Detect which cell encompasses the target text, then output its (X, Y) center coordinate. 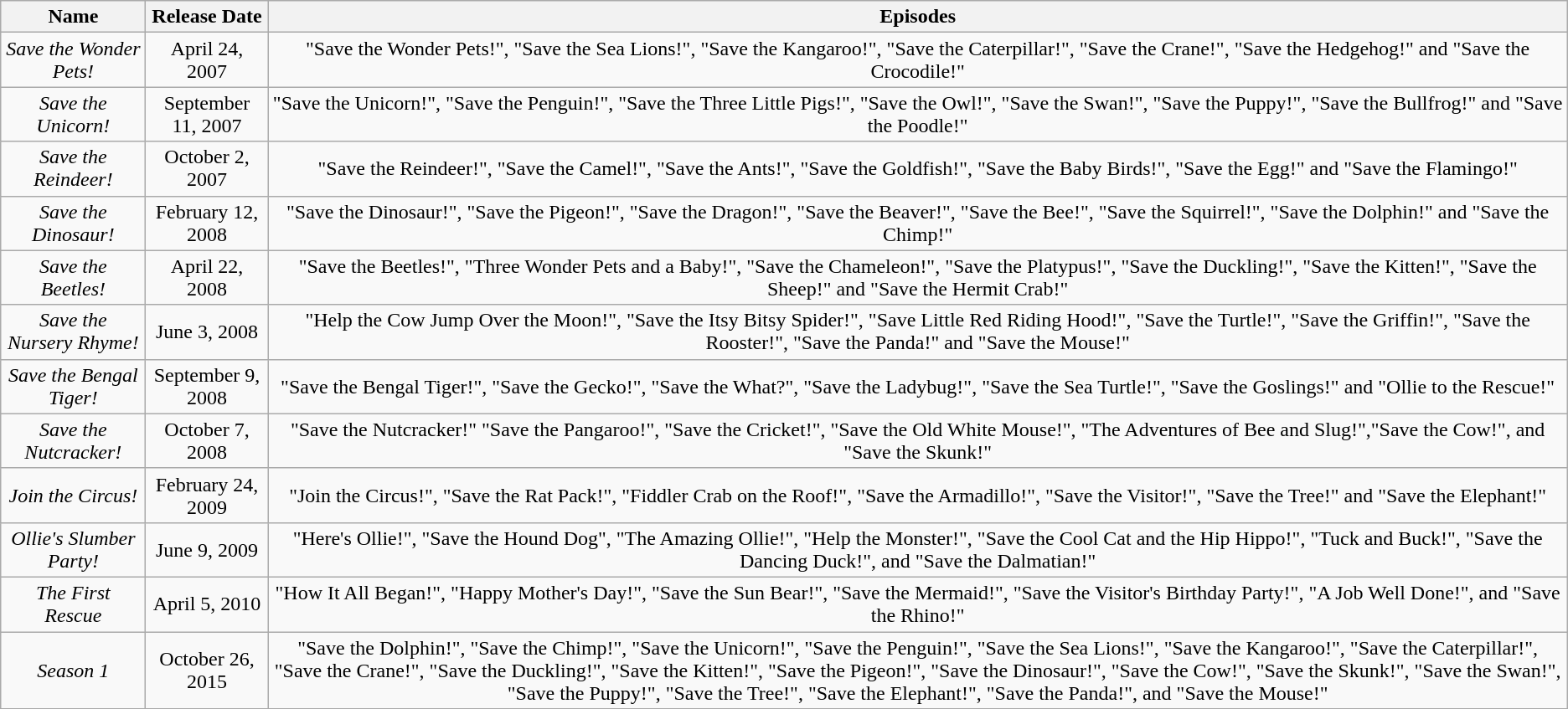
Save the Bengal Tiger! (74, 387)
Save the Dinosaur! (74, 223)
Save the Nursery Rhyme! (74, 331)
February 24, 2009 (207, 496)
Release Date (207, 17)
Episodes (918, 17)
October 7, 2008 (207, 440)
Save the Nutcracker! (74, 440)
Name (74, 17)
February 12, 2008 (207, 223)
April 5, 2010 (207, 604)
"Save the Reindeer!", "Save the Camel!", "Save the Ants!", "Save the Goldfish!", "Save the Baby Birds!", "Save the Egg!" and "Save the Flamingo!" (918, 169)
June 3, 2008 (207, 331)
April 22, 2008 (207, 278)
September 9, 2008 (207, 387)
April 24, 2007 (207, 60)
Ollie's Slumber Party! (74, 549)
October 2, 2007 (207, 169)
Season 1 (74, 670)
Save the Unicorn! (74, 114)
The First Rescue (74, 604)
Save the Wonder Pets! (74, 60)
June 9, 2009 (207, 549)
Save the Beetles! (74, 278)
Save the Reindeer! (74, 169)
October 26, 2015 (207, 670)
September 11, 2007 (207, 114)
Join the Circus! (74, 496)
